Pinpoint the cell where the given text exists, returning its [X, Y] midpoint coordinate. 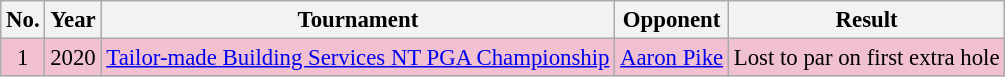
Lost to par on first extra hole [866, 58]
Tournament [358, 20]
Tailor-made Building Services NT PGA Championship [358, 58]
2020 [73, 58]
No. [23, 20]
Opponent [672, 20]
Result [866, 20]
1 [23, 58]
Year [73, 20]
Aaron Pike [672, 58]
